Return [x, y] of the center of cell containing provided text 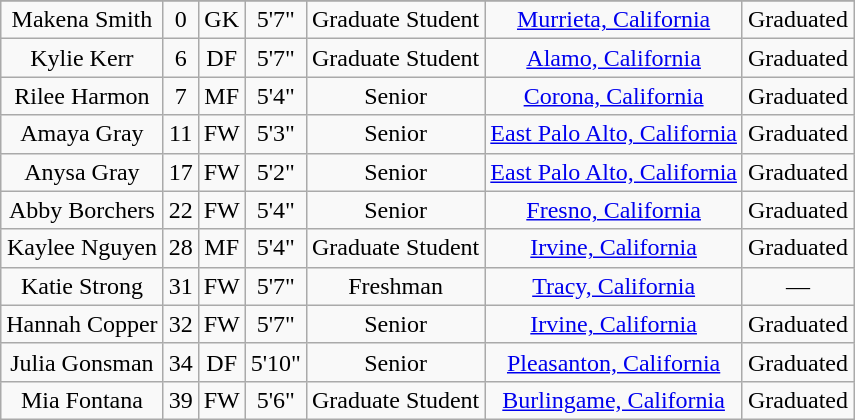
Murrieta, California [614, 20]
Pleasanton, California [614, 362]
Rilee Harmon [82, 96]
Fresno, California [614, 210]
28 [180, 248]
17 [180, 172]
Katie Strong [82, 286]
7 [180, 96]
Kaylee Nguyen [82, 248]
0 [180, 20]
Julia Gonsman [82, 362]
Freshman [395, 286]
Amaya Gray [82, 134]
Makena Smith [82, 20]
5'3" [276, 134]
32 [180, 324]
Tracy, California [614, 286]
— [798, 286]
Anysa Gray [82, 172]
5'6" [276, 400]
Kylie Kerr [82, 58]
34 [180, 362]
5'10" [276, 362]
Alamo, California [614, 58]
5'2" [276, 172]
Mia Fontana [82, 400]
11 [180, 134]
Abby Borchers [82, 210]
Corona, California [614, 96]
Burlingame, California [614, 400]
GK [222, 20]
31 [180, 286]
39 [180, 400]
Hannah Copper [82, 324]
6 [180, 58]
22 [180, 210]
